Detect which cell encompasses the target text, then output its [x, y] center coordinate. 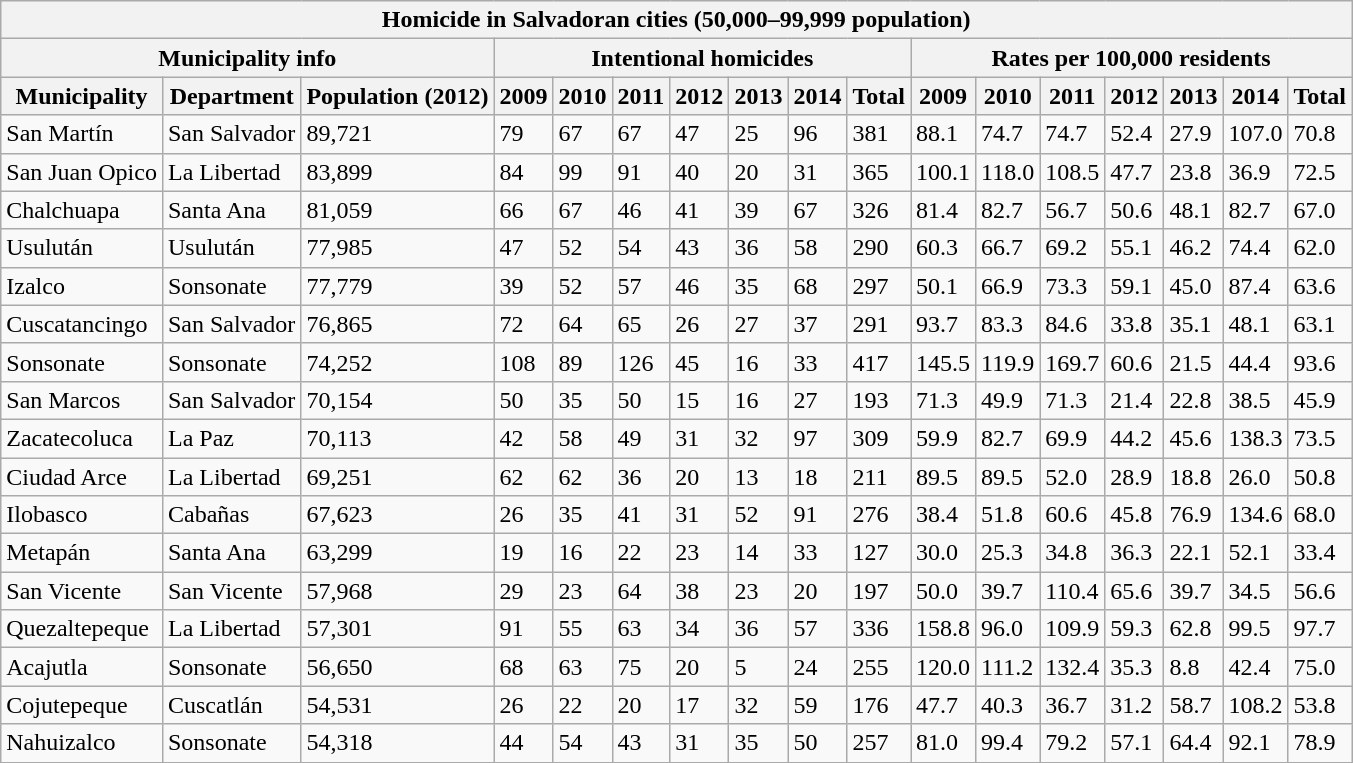
84 [524, 172]
19 [524, 553]
53.8 [1320, 705]
44.2 [1134, 438]
34.5 [1256, 591]
44.4 [1256, 362]
40 [700, 172]
66.7 [1008, 248]
66.9 [1008, 286]
127 [879, 553]
97.7 [1320, 629]
38.5 [1256, 400]
33.8 [1134, 324]
34 [700, 629]
35.1 [1194, 324]
88.1 [944, 134]
Cojutepeque [82, 705]
73.3 [1072, 286]
49.9 [1008, 400]
Rates per 100,000 residents [1132, 58]
San Juan Opico [82, 172]
257 [879, 743]
99.5 [1256, 629]
25.3 [1008, 553]
70,154 [398, 400]
63,299 [398, 553]
74,252 [398, 362]
417 [879, 362]
108 [524, 362]
67.0 [1320, 210]
211 [879, 477]
97 [818, 438]
107.0 [1256, 134]
72 [524, 324]
126 [641, 362]
25 [758, 134]
69.9 [1072, 438]
42 [524, 438]
18 [818, 477]
81.0 [944, 743]
51.8 [1008, 515]
Intentional homicides [702, 58]
37 [818, 324]
89 [582, 362]
326 [879, 210]
Nahuizalco [82, 743]
14 [758, 553]
70,113 [398, 438]
38.4 [944, 515]
79 [524, 134]
63.1 [1320, 324]
55.1 [1134, 248]
49 [641, 438]
197 [879, 591]
Metapán [82, 553]
Izalco [82, 286]
336 [879, 629]
93.6 [1320, 362]
40.3 [1008, 705]
158.8 [944, 629]
93.7 [944, 324]
119.9 [1008, 362]
36.7 [1072, 705]
Cabañas [231, 515]
50.6 [1134, 210]
81,059 [398, 210]
27.9 [1194, 134]
118.0 [1008, 172]
73.5 [1320, 438]
176 [879, 705]
62.8 [1194, 629]
291 [879, 324]
21.5 [1194, 362]
77,985 [398, 248]
66 [524, 210]
69,251 [398, 477]
5 [758, 667]
99.4 [1008, 743]
77,779 [398, 286]
La Paz [231, 438]
13 [758, 477]
59.9 [944, 438]
26.0 [1256, 477]
57,301 [398, 629]
45.8 [1134, 515]
29 [524, 591]
Municipality info [248, 58]
381 [879, 134]
309 [879, 438]
72.5 [1320, 172]
169.7 [1072, 362]
297 [879, 286]
87.4 [1256, 286]
15 [700, 400]
33.4 [1320, 553]
83,899 [398, 172]
110.4 [1072, 591]
31.2 [1134, 705]
50.0 [944, 591]
San Marcos [82, 400]
24 [818, 667]
75 [641, 667]
45.6 [1194, 438]
138.3 [1256, 438]
78.9 [1320, 743]
36.3 [1134, 553]
30.0 [944, 553]
290 [879, 248]
63.6 [1320, 286]
56.6 [1320, 591]
Quezaltepeque [82, 629]
59 [818, 705]
18.8 [1194, 477]
23.8 [1194, 172]
Department [231, 96]
8.8 [1194, 667]
89,721 [398, 134]
64.4 [1194, 743]
59.3 [1134, 629]
Chalchuapa [82, 210]
Population (2012) [398, 96]
Ilobasco [82, 515]
75.0 [1320, 667]
65 [641, 324]
54,318 [398, 743]
108.2 [1256, 705]
54,531 [398, 705]
21.4 [1134, 400]
Ciudad Arce [82, 477]
52.1 [1256, 553]
56.7 [1072, 210]
74.4 [1256, 248]
36.9 [1256, 172]
134.6 [1256, 515]
22.8 [1194, 400]
Zacatecoluca [82, 438]
42.4 [1256, 667]
45.9 [1320, 400]
65.6 [1134, 591]
100.1 [944, 172]
Acajutla [82, 667]
38 [700, 591]
50.8 [1320, 477]
96.0 [1008, 629]
92.1 [1256, 743]
59.1 [1134, 286]
52.0 [1072, 477]
108.5 [1072, 172]
365 [879, 172]
60.3 [944, 248]
99 [582, 172]
62.0 [1320, 248]
67,623 [398, 515]
69.2 [1072, 248]
45 [700, 362]
Municipality [82, 96]
52.4 [1134, 134]
68.0 [1320, 515]
34.8 [1072, 553]
96 [818, 134]
22.1 [1194, 553]
35.3 [1134, 667]
San Martín [82, 134]
193 [879, 400]
46.2 [1194, 248]
255 [879, 667]
57.1 [1134, 743]
57,968 [398, 591]
44 [524, 743]
76.9 [1194, 515]
120.0 [944, 667]
145.5 [944, 362]
132.4 [1072, 667]
111.2 [1008, 667]
83.3 [1008, 324]
56,650 [398, 667]
45.0 [1194, 286]
55 [582, 629]
50.1 [944, 286]
28.9 [1134, 477]
109.9 [1072, 629]
17 [700, 705]
84.6 [1072, 324]
79.2 [1072, 743]
70.8 [1320, 134]
81.4 [944, 210]
76,865 [398, 324]
Cuscatlán [231, 705]
Cuscatancingo [82, 324]
276 [879, 515]
Homicide in Salvadoran cities (50,000–99,999 population) [676, 20]
58.7 [1194, 705]
